Locate the cell with the specified text and output its [X, Y] center coordinate. 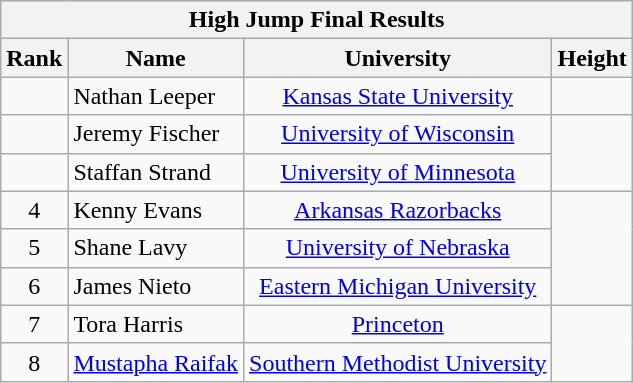
University [398, 58]
Jeremy Fischer [156, 134]
Kansas State University [398, 96]
Nathan Leeper [156, 96]
7 [34, 324]
Kenny Evans [156, 210]
Eastern Michigan University [398, 286]
6 [34, 286]
Arkansas Razorbacks [398, 210]
Mustapha Raifak [156, 362]
Height [592, 58]
James Nieto [156, 286]
University of Wisconsin [398, 134]
5 [34, 248]
Staffan Strand [156, 172]
Rank [34, 58]
Name [156, 58]
8 [34, 362]
University of Minnesota [398, 172]
University of Nebraska [398, 248]
High Jump Final Results [317, 20]
Shane Lavy [156, 248]
Southern Methodist University [398, 362]
Tora Harris [156, 324]
4 [34, 210]
Princeton [398, 324]
